Provide the [x, y] coordinate of the cell's center where the given text is located.  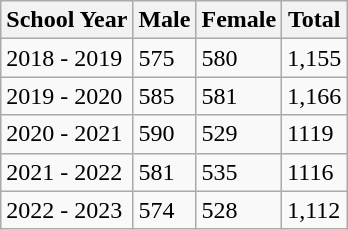
1,155 [314, 58]
2020 - 2021 [67, 134]
574 [164, 210]
1,112 [314, 210]
Total [314, 20]
2018 - 2019 [67, 58]
School Year [67, 20]
1,166 [314, 96]
Female [239, 20]
2019 - 2020 [67, 96]
1119 [314, 134]
2021 - 2022 [67, 172]
585 [164, 96]
2022 - 2023 [67, 210]
575 [164, 58]
580 [239, 58]
535 [239, 172]
Male [164, 20]
528 [239, 210]
529 [239, 134]
590 [164, 134]
1116 [314, 172]
